Search for the cell housing the specified text and yield its [X, Y] center coordinate. 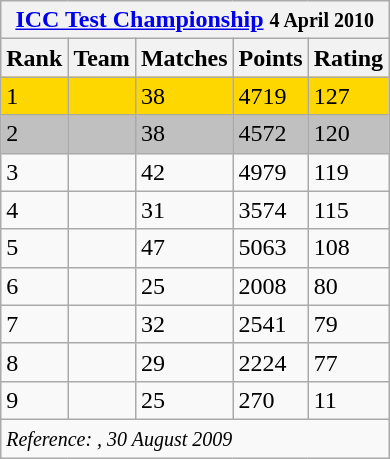
11 [348, 400]
Team [102, 58]
120 [348, 134]
3574 [270, 210]
1 [34, 96]
127 [348, 96]
2224 [270, 362]
2 [34, 134]
5 [34, 248]
9 [34, 400]
270 [270, 400]
ICC Test Championship 4 April 2010 [195, 20]
Points [270, 58]
Matches [184, 58]
42 [184, 172]
31 [184, 210]
Rank [34, 58]
79 [348, 324]
2541 [270, 324]
7 [34, 324]
80 [348, 286]
4719 [270, 96]
6 [34, 286]
77 [348, 362]
108 [348, 248]
5063 [270, 248]
32 [184, 324]
4572 [270, 134]
29 [184, 362]
8 [34, 362]
4979 [270, 172]
3 [34, 172]
4 [34, 210]
Reference: , 30 August 2009 [195, 438]
2008 [270, 286]
47 [184, 248]
Rating [348, 58]
115 [348, 210]
119 [348, 172]
